For the text-containing cell, return its midpoint in (X, Y) coordinate format. 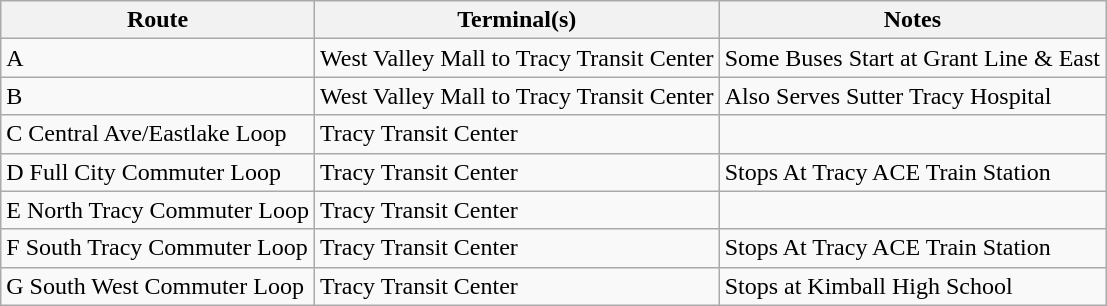
G South West Commuter Loop (158, 286)
Some Buses Start at Grant Line & East (912, 58)
D Full City Commuter Loop (158, 172)
Notes (912, 20)
Also Serves Sutter Tracy Hospital (912, 96)
F South Tracy Commuter Loop (158, 248)
B (158, 96)
Route (158, 20)
A (158, 58)
Stops at Kimball High School (912, 286)
Terminal(s) (516, 20)
E North Tracy Commuter Loop (158, 210)
C Central Ave/Eastlake Loop (158, 134)
